Provide the [X, Y] coordinate of the cell's center where the given text is located.  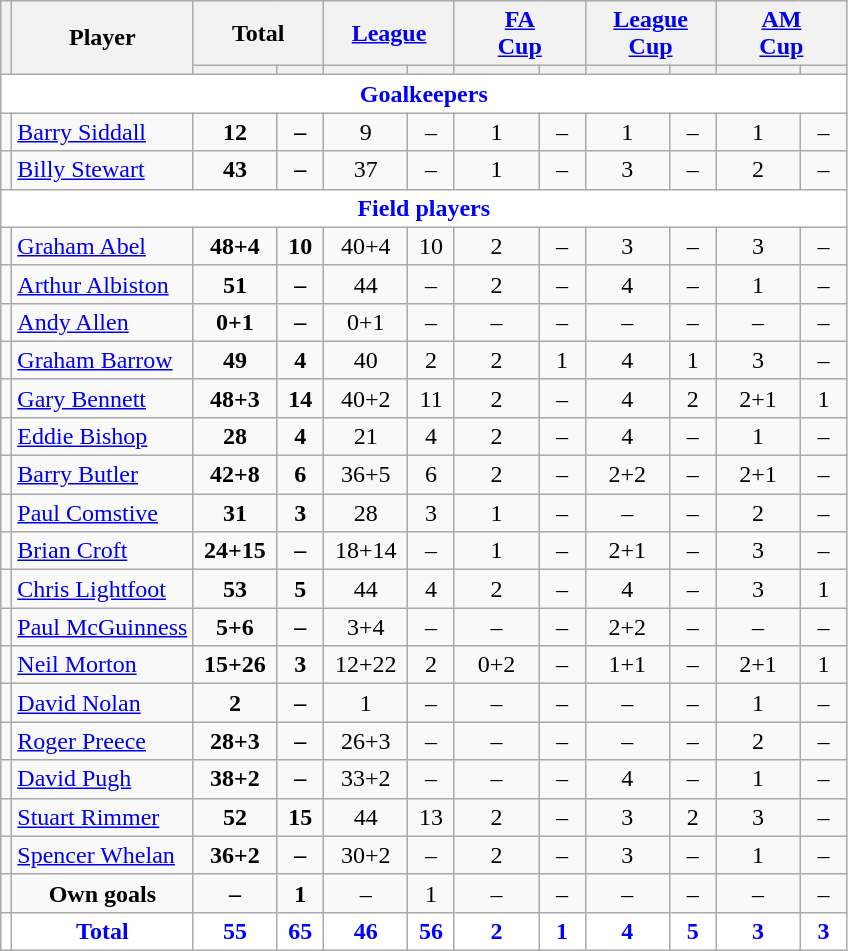
Field players [424, 208]
14 [300, 398]
David Pugh [102, 779]
38+2 [235, 779]
24+15 [235, 551]
Andy Allen [102, 322]
49 [235, 360]
Graham Abel [102, 246]
Billy Stewart [102, 170]
Chris Lightfoot [102, 589]
3+4 [366, 627]
Neil Morton [102, 665]
52 [235, 817]
40+4 [366, 246]
43 [235, 170]
Spencer Whelan [102, 855]
13 [432, 817]
42+8 [235, 475]
48+3 [235, 398]
Player [102, 38]
David Nolan [102, 703]
15 [300, 817]
Barry Butler [102, 475]
1+1 [627, 665]
53 [235, 589]
65 [300, 931]
36+5 [366, 475]
0+2 [496, 665]
51 [235, 284]
11 [432, 398]
LeagueCup [650, 34]
Paul Comstive [102, 513]
Paul McGuinness [102, 627]
Arthur Albiston [102, 284]
Goalkeepers [424, 94]
33+2 [366, 779]
40 [366, 360]
Brian Croft [102, 551]
21 [366, 437]
55 [235, 931]
12+22 [366, 665]
37 [366, 170]
5+6 [235, 627]
Roger Preece [102, 741]
Own goals [102, 893]
League [390, 34]
Eddie Bishop [102, 437]
28+3 [235, 741]
31 [235, 513]
30+2 [366, 855]
Gary Bennett [102, 398]
12 [235, 132]
36+2 [235, 855]
9 [366, 132]
48+4 [235, 246]
15+26 [235, 665]
46 [366, 931]
18+14 [366, 551]
Graham Barrow [102, 360]
56 [432, 931]
FACup [520, 34]
26+3 [366, 741]
AMCup [782, 34]
Stuart Rimmer [102, 817]
40+2 [366, 398]
Barry Siddall [102, 132]
